Capture the cell that displays the provided text and extract its (X, Y) central coordinate. 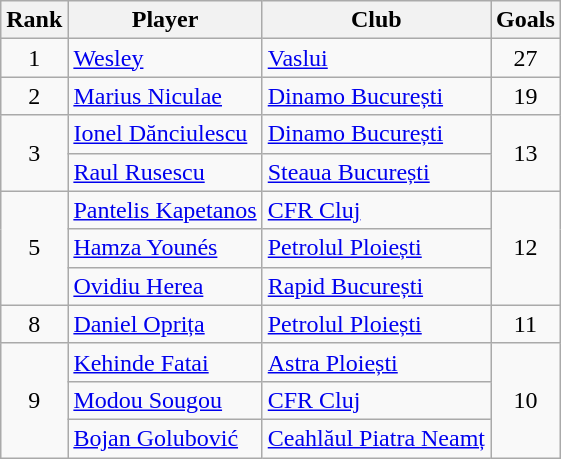
19 (526, 96)
Raul Rusescu (165, 172)
Goals (526, 20)
Club (376, 20)
Rank (34, 20)
3 (34, 153)
10 (526, 400)
Ionel Dănciulescu (165, 134)
Rapid București (376, 286)
Kehinde Fatai (165, 362)
5 (34, 248)
Player (165, 20)
Vaslui (376, 58)
27 (526, 58)
Astra Ploiești (376, 362)
Hamza Younés (165, 248)
Bojan Golubović (165, 438)
Steaua București (376, 172)
Marius Niculae (165, 96)
11 (526, 324)
Ovidiu Herea (165, 286)
Daniel Oprița (165, 324)
13 (526, 153)
2 (34, 96)
8 (34, 324)
Modou Sougou (165, 400)
Pantelis Kapetanos (165, 210)
12 (526, 248)
Ceahlăul Piatra Neamț (376, 438)
1 (34, 58)
9 (34, 400)
Wesley (165, 58)
